Return the [X, Y] coordinate for the center point of the cell that contains the specified text.  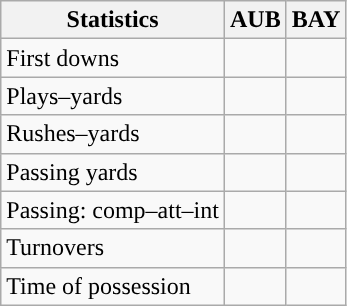
Statistics [113, 20]
Rushes–yards [113, 134]
First downs [113, 58]
Time of possession [113, 286]
BAY [316, 20]
Passing yards [113, 172]
Plays–yards [113, 96]
AUB [255, 20]
Turnovers [113, 248]
Passing: comp–att–int [113, 210]
